Extract the [x, y] coordinate from the center of the cell holding the provided text.  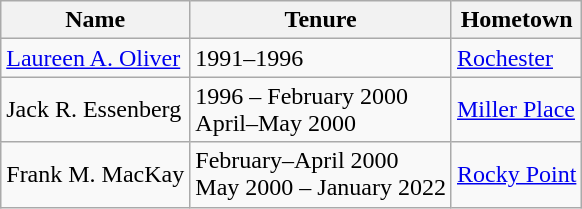
1996 – February 2000April–May 2000 [321, 110]
Name [96, 20]
Rochester [516, 58]
Jack R. Essenberg [96, 110]
Frank M. MacKay [96, 174]
Laureen A. Oliver [96, 58]
Miller Place [516, 110]
Rocky Point [516, 174]
Hometown [516, 20]
February–April 2000May 2000 – January 2022 [321, 174]
1991–1996 [321, 58]
Tenure [321, 20]
